Output the [x, y] coordinate of the center of the cell containing the given text.  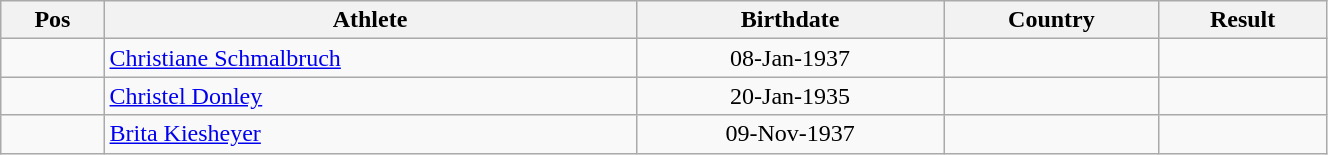
09-Nov-1937 [790, 134]
Christel Donley [370, 96]
Christiane Schmalbruch [370, 58]
Pos [52, 20]
20-Jan-1935 [790, 96]
Country [1052, 20]
08-Jan-1937 [790, 58]
Birthdate [790, 20]
Athlete [370, 20]
Brita Kiesheyer [370, 134]
Result [1243, 20]
